Identify which cell holds the provided text, then report its [X, Y] central coordinate. 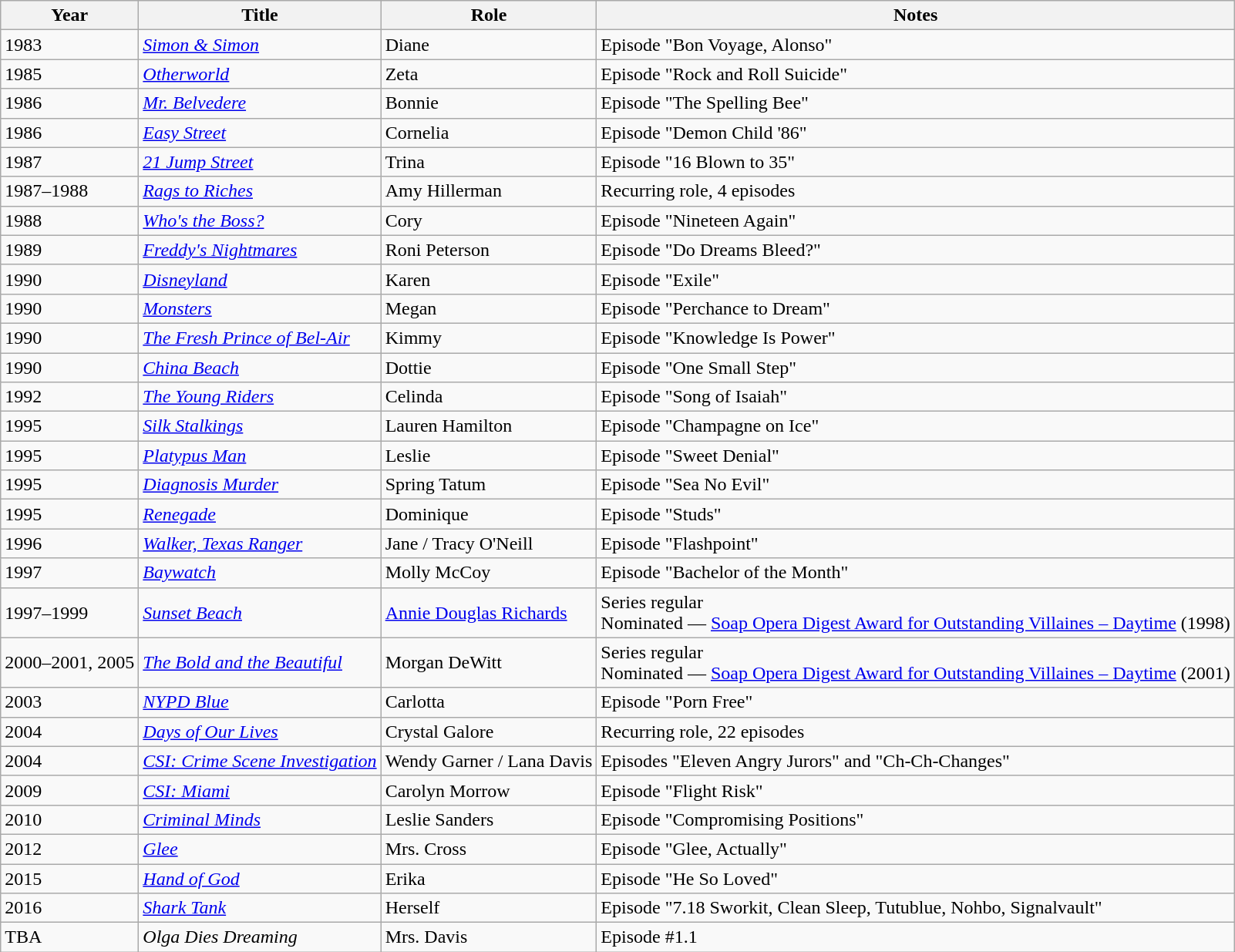
1987 [69, 162]
2010 [69, 819]
Recurring role, 22 episodes [916, 732]
Carolyn Morrow [489, 790]
Series regularNominated — Soap Opera Digest Award for Outstanding Villaines – Daytime (1998) [916, 612]
2016 [69, 908]
Trina [489, 162]
Diane [489, 45]
Jane / Tracy O'Neill [489, 543]
Wendy Garner / Lana Davis [489, 761]
Episode "Bachelor of the Month" [916, 573]
1997 [69, 573]
Criminal Minds [260, 819]
Who's the Boss? [260, 220]
Dominique [489, 514]
Episodes "Eleven Angry Jurors" and "Ch-Ch-Changes" [916, 761]
Year [69, 15]
Episode "Sea No Evil" [916, 485]
Rags to Riches [260, 191]
Hand of God [260, 878]
Days of Our Lives [260, 732]
The Fresh Prince of Bel-Air [260, 338]
Platypus Man [260, 456]
TBA [69, 937]
Spring Tatum [489, 485]
Episode "One Small Step" [916, 368]
2015 [69, 878]
Cory [489, 220]
CSI: Miami [260, 790]
Cornelia [489, 133]
Notes [916, 15]
Episode "Demon Child '86" [916, 133]
Silk Stalkings [260, 426]
Episode "He So Loved" [916, 878]
Crystal Galore [489, 732]
1989 [69, 250]
Episode "Flight Risk" [916, 790]
Molly McCoy [489, 573]
Lauren Hamilton [489, 426]
Monsters [260, 308]
21 Jump Street [260, 162]
Mr. Belvedere [260, 103]
Walker, Texas Ranger [260, 543]
2003 [69, 702]
Episode "Rock and Roll Suicide" [916, 74]
Shark Tank [260, 908]
Otherworld [260, 74]
Episode "16 Blown to 35" [916, 162]
Diagnosis Murder [260, 485]
Episode "The Spelling Bee" [916, 103]
Episode "Bon Voyage, Alonso" [916, 45]
The Young Riders [260, 397]
Episode "Sweet Denial" [916, 456]
Leslie [489, 456]
Episode "Glee, Actually" [916, 849]
The Bold and the Beautiful [260, 663]
1997–1999 [69, 612]
1987–1988 [69, 191]
Carlotta [489, 702]
1985 [69, 74]
Karen [489, 279]
Mrs. Cross [489, 849]
Episode #1.1 [916, 937]
Megan [489, 308]
1996 [69, 543]
Bonnie [489, 103]
Episode "7.18 Sworkit, Clean Sleep, Tutublue, Nohbo, Signalvault" [916, 908]
Erika [489, 878]
NYPD Blue [260, 702]
Episode "Champagne on Ice" [916, 426]
China Beach [260, 368]
Celinda [489, 397]
Leslie Sanders [489, 819]
Disneyland [260, 279]
2000–2001, 2005 [69, 663]
Episode "Do Dreams Bleed?" [916, 250]
Annie Douglas Richards [489, 612]
Recurring role, 4 episodes [916, 191]
Episode "Flashpoint" [916, 543]
2012 [69, 849]
Amy Hillerman [489, 191]
Title [260, 15]
Mrs. Davis [489, 937]
Morgan DeWitt [489, 663]
CSI: Crime Scene Investigation [260, 761]
Sunset Beach [260, 612]
Episode "Song of Isaiah" [916, 397]
Episode "Perchance to Dream" [916, 308]
2009 [69, 790]
Episode "Studs" [916, 514]
Episode "Knowledge Is Power" [916, 338]
1992 [69, 397]
Episode "Porn Free" [916, 702]
Role [489, 15]
Kimmy [489, 338]
Baywatch [260, 573]
Olga Dies Dreaming [260, 937]
Easy Street [260, 133]
Zeta [489, 74]
Series regularNominated — Soap Opera Digest Award for Outstanding Villaines – Daytime (2001) [916, 663]
1988 [69, 220]
Freddy's Nightmares [260, 250]
Dottie [489, 368]
Glee [260, 849]
Herself [489, 908]
Simon & Simon [260, 45]
1983 [69, 45]
Episode "Compromising Positions" [916, 819]
Renegade [260, 514]
Episode "Nineteen Again" [916, 220]
Roni Peterson [489, 250]
Episode "Exile" [916, 279]
